Find where the given text appears and provide that cell's center as (X, Y) coordinate. 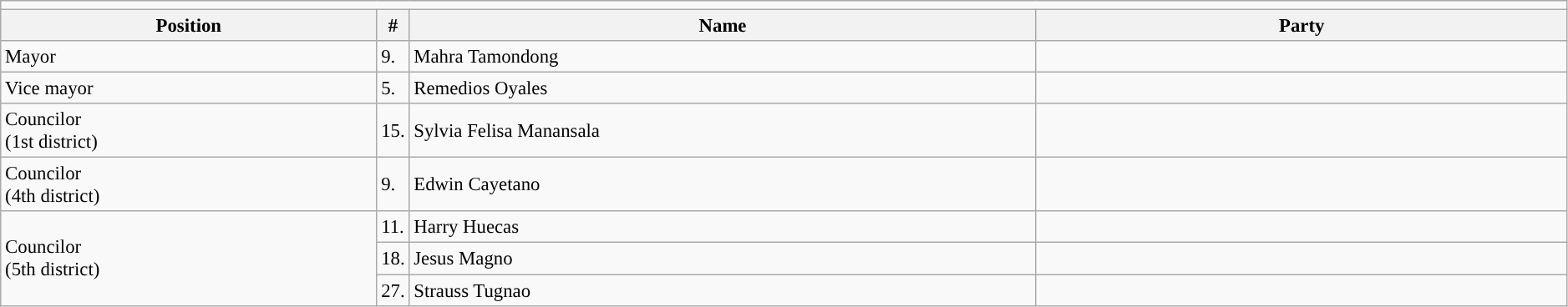
27. (393, 290)
Position (189, 26)
Mayor (189, 57)
Mahra Tamondong (723, 57)
Councilor(4th district) (189, 185)
Councilor(1st district) (189, 130)
Councilor(5th district) (189, 259)
Harry Huecas (723, 228)
Edwin Cayetano (723, 185)
11. (393, 228)
18. (393, 259)
Vice mayor (189, 88)
Jesus Magno (723, 259)
Party (1302, 26)
Name (723, 26)
Remedios Oyales (723, 88)
5. (393, 88)
Strauss Tugnao (723, 290)
Sylvia Felisa Manansala (723, 130)
15. (393, 130)
# (393, 26)
